Locate the cell with the specified text and output its [X, Y] center coordinate. 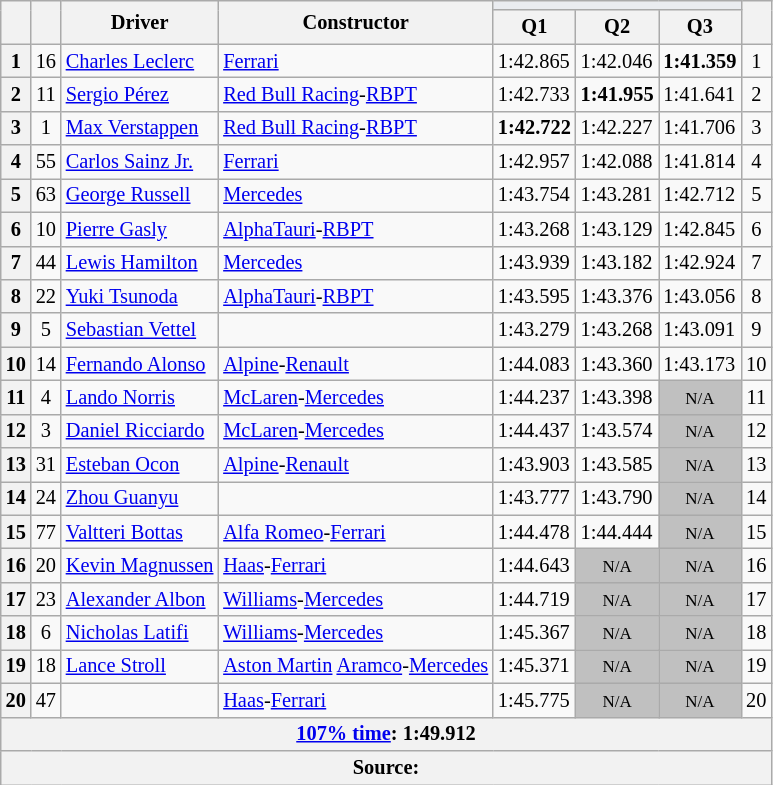
1:43.376 [618, 296]
1:42.722 [534, 128]
1:44.083 [534, 364]
Constructor [356, 22]
Carlos Sainz Jr. [140, 162]
Sebastian Vettel [140, 330]
1:42.227 [618, 128]
1:44.643 [534, 565]
1:42.957 [534, 162]
1:43.173 [700, 364]
1:43.790 [618, 498]
1:43.754 [534, 195]
Charles Leclerc [140, 61]
1:43.279 [534, 330]
1:43.595 [534, 296]
George Russell [140, 195]
Pierre Gasly [140, 229]
Lewis Hamilton [140, 263]
Source: [386, 767]
1:44.478 [534, 532]
Esteban Ocon [140, 465]
1:45.371 [534, 666]
55 [46, 162]
Q2 [618, 27]
Q3 [700, 27]
1:43.903 [534, 465]
1:43.398 [618, 397]
107% time: 1:49.912 [386, 734]
Alexander Albon [140, 599]
Zhou Guanyu [140, 498]
77 [46, 532]
1:43.129 [618, 229]
1:41.706 [700, 128]
1:42.088 [618, 162]
Driver [140, 22]
1:43.777 [534, 498]
1:42.865 [534, 61]
47 [46, 700]
Q1 [534, 27]
Aston Martin Aramco-Mercedes [356, 666]
1:44.444 [618, 532]
1:42.712 [700, 195]
22 [46, 296]
1:43.585 [618, 465]
1:41.955 [618, 94]
Valtteri Bottas [140, 532]
1:42.733 [534, 94]
1:41.641 [700, 94]
44 [46, 263]
1:45.775 [534, 700]
1:42.924 [700, 263]
63 [46, 195]
1:43.360 [618, 364]
Fernando Alonso [140, 364]
1:44.237 [534, 397]
1:43.939 [534, 263]
Yuki Tsunoda [140, 296]
Lando Norris [140, 397]
1:44.437 [534, 431]
1:43.056 [700, 296]
Alfa Romeo-Ferrari [356, 532]
1:43.281 [618, 195]
Lance Stroll [140, 666]
1:45.367 [534, 633]
1:43.574 [618, 431]
31 [46, 465]
1:41.814 [700, 162]
1:42.845 [700, 229]
24 [46, 498]
Daniel Ricciardo [140, 431]
23 [46, 599]
1:42.046 [618, 61]
1:41.359 [700, 61]
1:43.182 [618, 263]
Kevin Magnussen [140, 565]
Max Verstappen [140, 128]
1:44.719 [534, 599]
Sergio Pérez [140, 94]
Nicholas Latifi [140, 633]
1:43.091 [700, 330]
